Detect which cell encompasses the target text, then output its [x, y] center coordinate. 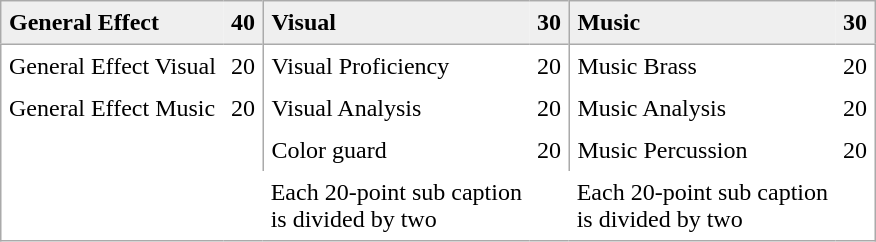
Visual Analysis [396, 108]
General Effect Visual [112, 66]
General Effect Music [112, 108]
Music Percussion [702, 150]
Music Analysis [702, 108]
Music [702, 23]
40 [243, 23]
Visual [396, 23]
Color guard [396, 150]
General Effect [112, 23]
Visual Proficiency [396, 66]
Music Brass [702, 66]
